Capture the cell that displays the provided text and extract its (X, Y) central coordinate. 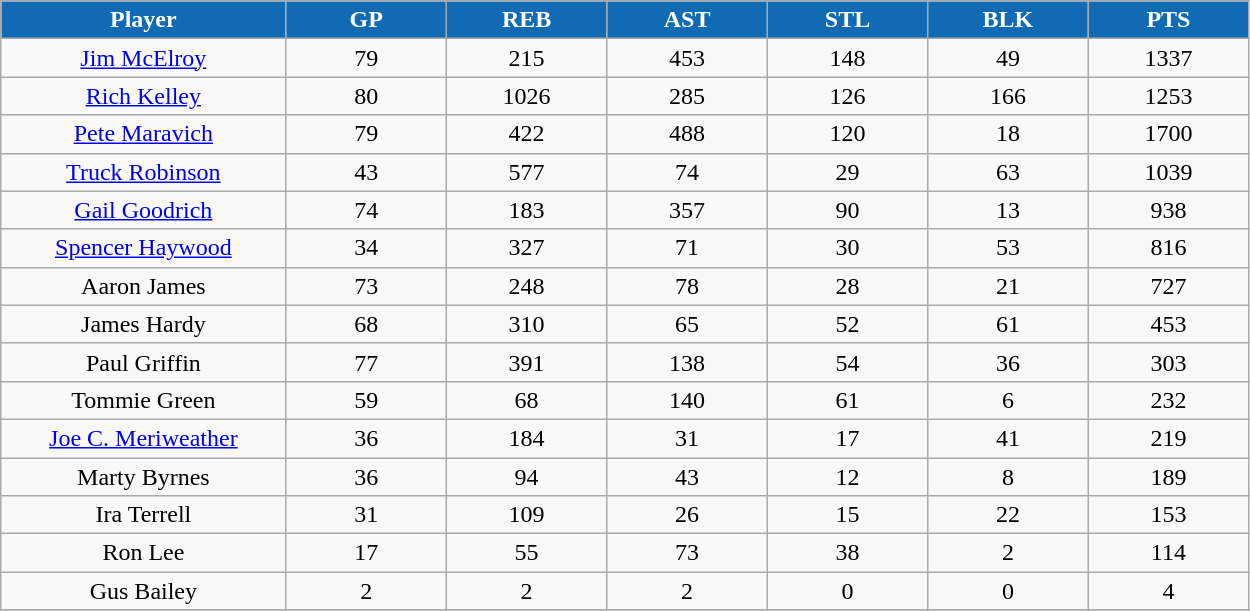
126 (847, 96)
138 (687, 362)
Joe C. Meriweather (144, 438)
18 (1008, 134)
55 (526, 553)
189 (1168, 477)
938 (1168, 210)
6 (1008, 400)
577 (526, 172)
219 (1168, 438)
Jim McElroy (144, 58)
71 (687, 248)
4 (1168, 591)
140 (687, 400)
1253 (1168, 96)
Gail Goodrich (144, 210)
1337 (1168, 58)
James Hardy (144, 324)
63 (1008, 172)
303 (1168, 362)
28 (847, 286)
AST (687, 20)
Aaron James (144, 286)
422 (526, 134)
Marty Byrnes (144, 477)
78 (687, 286)
65 (687, 324)
12 (847, 477)
Spencer Haywood (144, 248)
38 (847, 553)
Truck Robinson (144, 172)
8 (1008, 477)
15 (847, 515)
22 (1008, 515)
120 (847, 134)
59 (366, 400)
STL (847, 20)
54 (847, 362)
215 (526, 58)
327 (526, 248)
GP (366, 20)
248 (526, 286)
391 (526, 362)
310 (526, 324)
80 (366, 96)
183 (526, 210)
77 (366, 362)
166 (1008, 96)
Gus Bailey (144, 591)
26 (687, 515)
153 (1168, 515)
PTS (1168, 20)
109 (526, 515)
Player (144, 20)
357 (687, 210)
Rich Kelley (144, 96)
Ira Terrell (144, 515)
34 (366, 248)
REB (526, 20)
1700 (1168, 134)
232 (1168, 400)
1039 (1168, 172)
816 (1168, 248)
90 (847, 210)
Paul Griffin (144, 362)
184 (526, 438)
114 (1168, 553)
727 (1168, 286)
Ron Lee (144, 553)
Pete Maravich (144, 134)
94 (526, 477)
Tommie Green (144, 400)
41 (1008, 438)
52 (847, 324)
13 (1008, 210)
285 (687, 96)
148 (847, 58)
29 (847, 172)
21 (1008, 286)
1026 (526, 96)
30 (847, 248)
53 (1008, 248)
488 (687, 134)
BLK (1008, 20)
49 (1008, 58)
